Search for the cell housing the specified text and yield its [x, y] center coordinate. 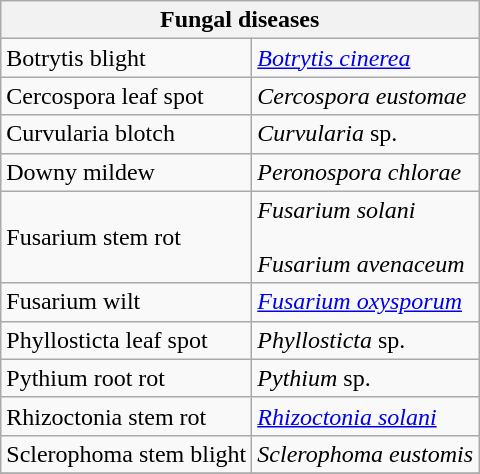
Phyllosticta sp. [366, 340]
Fusarium oxysporum [366, 302]
Fusarium stem rot [126, 237]
Pythium root rot [126, 378]
Peronospora chlorae [366, 172]
Cercospora leaf spot [126, 96]
Rhizoctonia solani [366, 416]
Downy mildew [126, 172]
Botrytis blight [126, 58]
Curvularia sp. [366, 134]
Pythium sp. [366, 378]
Botrytis cinerea [366, 58]
Curvularia blotch [126, 134]
Sclerophoma eustomis [366, 454]
Sclerophoma stem blight [126, 454]
Cercospora eustomae [366, 96]
Rhizoctonia stem rot [126, 416]
Fungal diseases [240, 20]
Fusarium wilt [126, 302]
Phyllosticta leaf spot [126, 340]
Fusarium solaniFusarium avenaceum [366, 237]
